Extract the [x, y] coordinate from the center of the cell holding the provided text.  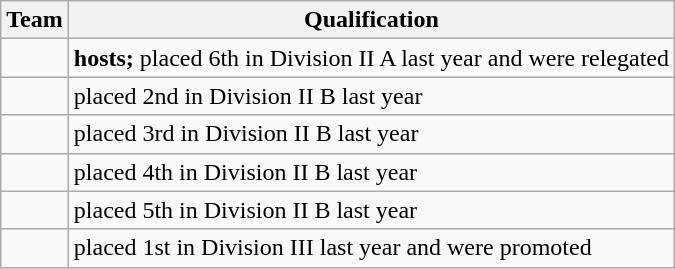
placed 4th in Division II B last year [371, 172]
placed 3rd in Division II B last year [371, 134]
placed 2nd in Division II B last year [371, 96]
placed 5th in Division II B last year [371, 210]
Qualification [371, 20]
placed 1st in Division III last year and were promoted [371, 248]
Team [35, 20]
hosts; placed 6th in Division II A last year and were relegated [371, 58]
